Pinpoint the cell where the given text exists, returning its [X, Y] midpoint coordinate. 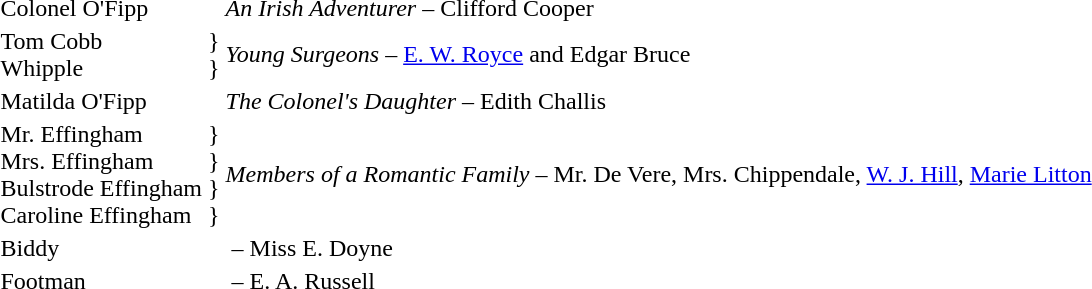
}} [214, 54]
}}}} [214, 174]
